Detect which cell encompasses the target text, then output its (x, y) center coordinate. 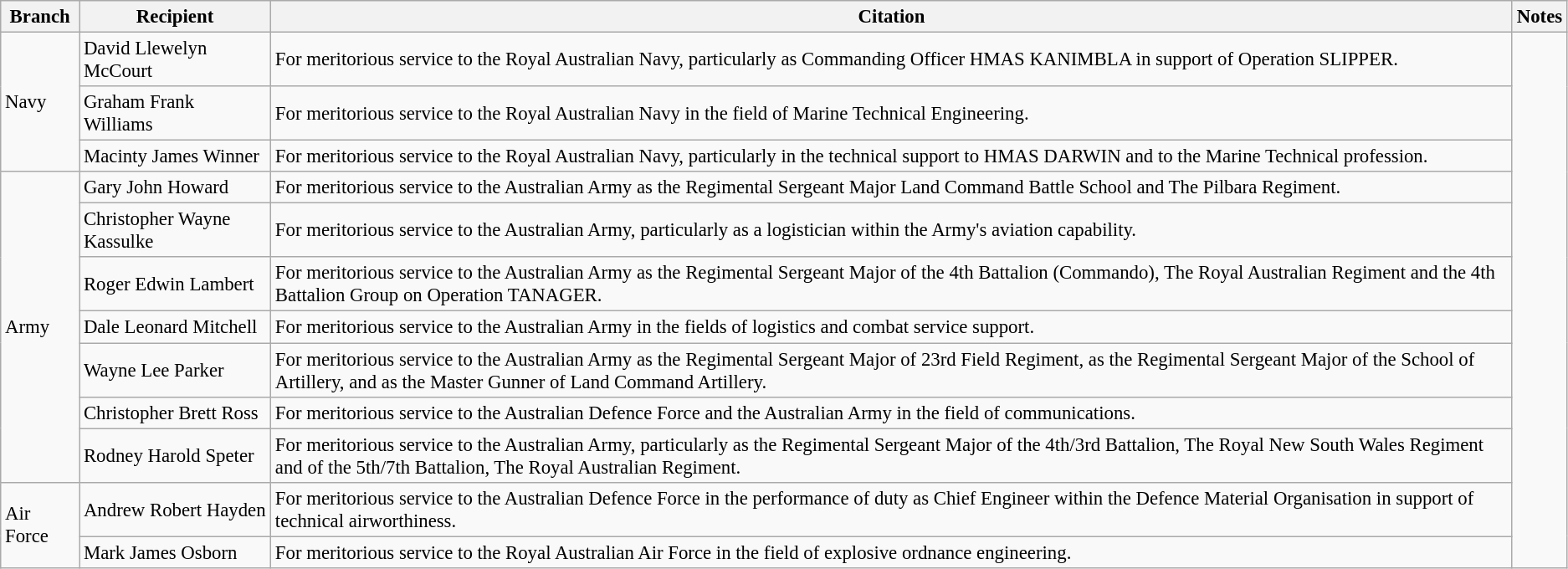
Wayne Lee Parker (176, 370)
Notes (1540, 17)
David Llewelyn McCourt (176, 60)
For meritorious service to the Royal Australian Navy, particularly as Commanding Officer HMAS KANIMBLA in support of Operation SLIPPER. (892, 60)
For meritorious service to the Australian Army, particularly as a logistician within the Army's aviation capability. (892, 231)
For meritorious service to the Royal Australian Navy in the field of Marine Technical Engineering. (892, 114)
Air Force (40, 525)
Recipient (176, 17)
Army (40, 326)
Navy (40, 102)
For meritorious service to the Australian Defence Force and the Australian Army in the field of communications. (892, 413)
For meritorious service to the Australian Army as the Regimental Sergeant Major Land Command Battle School and The Pilbara Regiment. (892, 187)
Gary John Howard (176, 187)
For meritorious service to the Australian Army in the fields of logistics and combat service support. (892, 327)
For meritorious service to the Royal Australian Air Force in the field of explosive ordnance engineering. (892, 552)
Rodney Harold Speter (176, 455)
Branch (40, 17)
Roger Edwin Lambert (176, 284)
Citation (892, 17)
Macinty James Winner (176, 156)
Christopher Wayne Kassulke (176, 231)
Graham Frank Williams (176, 114)
Dale Leonard Mitchell (176, 327)
Andrew Robert Hayden (176, 509)
Christopher Brett Ross (176, 413)
For meritorious service to the Royal Australian Navy, particularly in the technical support to HMAS DARWIN and to the Marine Technical profession. (892, 156)
Mark James Osborn (176, 552)
